Return [X, Y] of the center of cell containing provided text 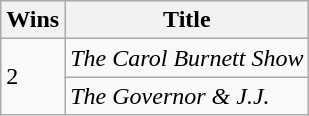
2 [33, 77]
Wins [33, 20]
Title [187, 20]
The Carol Burnett Show [187, 58]
The Governor & J.J. [187, 96]
